Locate the cell with the specified text and output its [x, y] center coordinate. 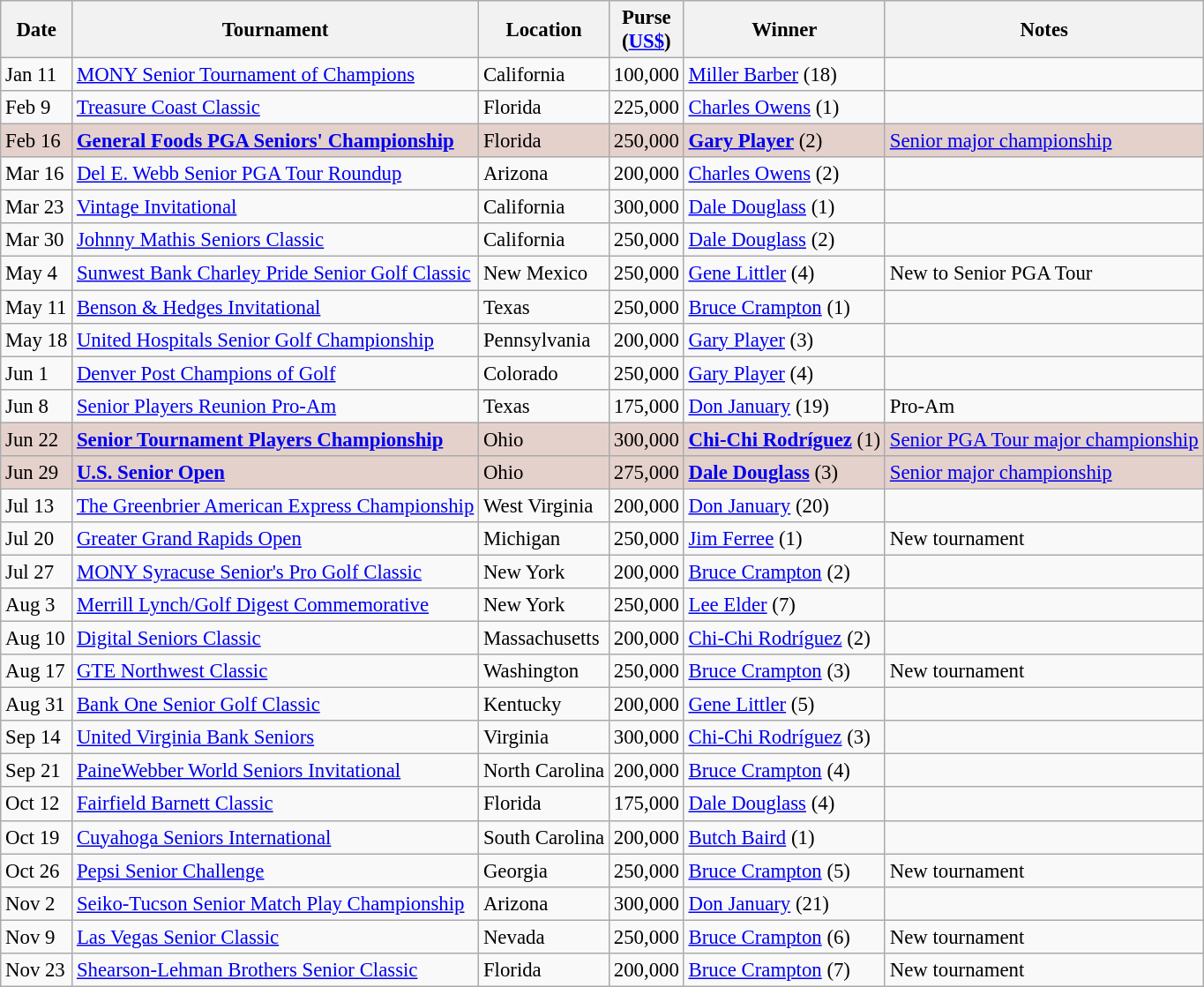
Sunwest Bank Charley Pride Senior Golf Classic [275, 273]
Jul 20 [37, 539]
New to Senior PGA Tour [1043, 273]
West Virginia [544, 505]
Massachusetts [544, 639]
Oct 19 [37, 837]
Vintage Invitational [275, 207]
Aug 31 [37, 705]
MONY Syracuse Senior's Pro Golf Classic [275, 572]
Bruce Crampton (5) [784, 871]
New Mexico [544, 273]
Chi-Chi Rodríguez (1) [784, 439]
Bruce Crampton (6) [784, 937]
Mar 23 [37, 207]
Notes [1043, 30]
Georgia [544, 871]
Denver Post Champions of Golf [275, 373]
Del E. Webb Senior PGA Tour Roundup [275, 174]
Fairfield Barnett Classic [275, 804]
PaineWebber World Seniors Invitational [275, 771]
May 4 [37, 273]
United Virginia Bank Seniors [275, 737]
Gary Player (3) [784, 340]
Aug 17 [37, 671]
Treasure Coast Classic [275, 108]
Charles Owens (1) [784, 108]
Washington [544, 671]
Location [544, 30]
Jim Ferree (1) [784, 539]
Mar 16 [37, 174]
General Foods PGA Seniors' Championship [275, 141]
Nov 23 [37, 970]
Gene Littler (4) [784, 273]
Bank One Senior Golf Classic [275, 705]
Dale Douglass (2) [784, 241]
Johnny Mathis Seniors Classic [275, 241]
Purse(US$) [647, 30]
Michigan [544, 539]
Pro-Am [1043, 406]
Seiko-Tucson Senior Match Play Championship [275, 903]
Bruce Crampton (2) [784, 572]
Bruce Crampton (1) [784, 307]
Bruce Crampton (4) [784, 771]
Digital Seniors Classic [275, 639]
Pepsi Senior Challenge [275, 871]
100,000 [647, 75]
U.S. Senior Open [275, 473]
Cuyahoga Seniors International [275, 837]
Jul 27 [37, 572]
Dale Douglass (4) [784, 804]
Dale Douglass (1) [784, 207]
Bruce Crampton (3) [784, 671]
Bruce Crampton (7) [784, 970]
Virginia [544, 737]
Charles Owens (2) [784, 174]
Jul 13 [37, 505]
The Greenbrier American Express Championship [275, 505]
Colorado [544, 373]
Jun 29 [37, 473]
Senior PGA Tour major championship [1043, 439]
275,000 [647, 473]
Gene Littler (5) [784, 705]
Senior Players Reunion Pro-Am [275, 406]
Feb 9 [37, 108]
Chi-Chi Rodríguez (3) [784, 737]
Lee Elder (7) [784, 605]
Sep 21 [37, 771]
Feb 16 [37, 141]
Senior Tournament Players Championship [275, 439]
225,000 [647, 108]
South Carolina [544, 837]
Aug 3 [37, 605]
Don January (19) [784, 406]
Merrill Lynch/Golf Digest Commemorative [275, 605]
Las Vegas Senior Classic [275, 937]
Nevada [544, 937]
Jun 1 [37, 373]
May 11 [37, 307]
Butch Baird (1) [784, 837]
Jun 8 [37, 406]
Oct 12 [37, 804]
Sep 14 [37, 737]
Jan 11 [37, 75]
Oct 26 [37, 871]
GTE Northwest Classic [275, 671]
Kentucky [544, 705]
Winner [784, 30]
Nov 9 [37, 937]
Tournament [275, 30]
North Carolina [544, 771]
Mar 30 [37, 241]
Jun 22 [37, 439]
Miller Barber (18) [784, 75]
Don January (20) [784, 505]
Nov 2 [37, 903]
MONY Senior Tournament of Champions [275, 75]
Pennsylvania [544, 340]
Gary Player (2) [784, 141]
Greater Grand Rapids Open [275, 539]
Date [37, 30]
Benson & Hedges Invitational [275, 307]
Aug 10 [37, 639]
Don January (21) [784, 903]
Gary Player (4) [784, 373]
May 18 [37, 340]
Dale Douglass (3) [784, 473]
Chi-Chi Rodríguez (2) [784, 639]
United Hospitals Senior Golf Championship [275, 340]
Shearson-Lehman Brothers Senior Classic [275, 970]
